For the text-containing cell, return its midpoint in (x, y) coordinate format. 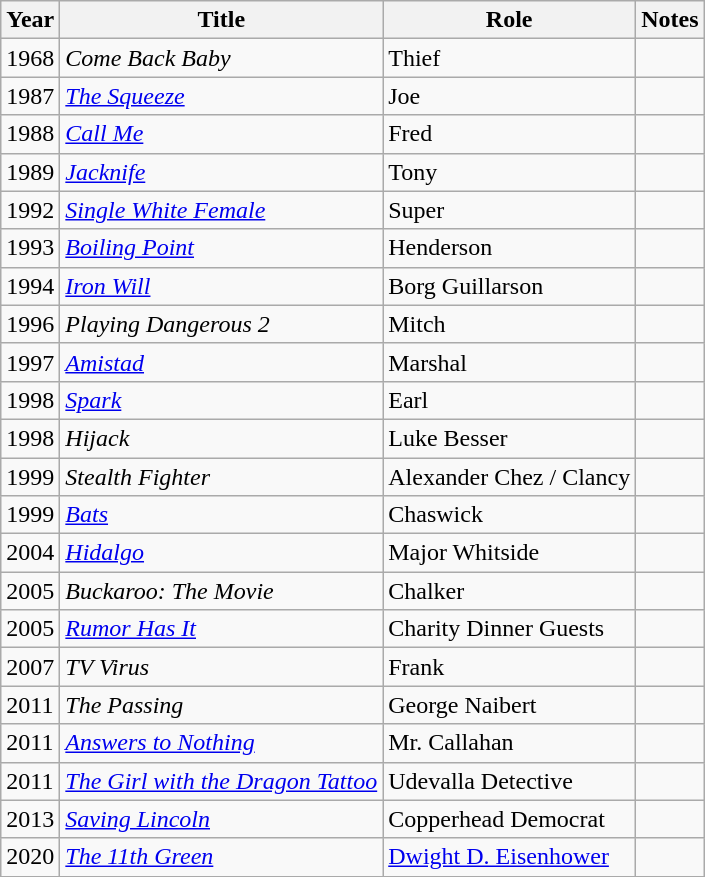
Copperhead Democrat (510, 819)
Jacknife (222, 172)
1968 (30, 58)
Borg Guillarson (510, 286)
Earl (510, 400)
Playing Dangerous 2 (222, 324)
Udevalla Detective (510, 781)
1994 (30, 286)
Come Back Baby (222, 58)
1996 (30, 324)
The 11th Green (222, 857)
Boiling Point (222, 248)
Fred (510, 134)
Charity Dinner Guests (510, 629)
Single White Female (222, 210)
Rumor Has It (222, 629)
Tony (510, 172)
Chaswick (510, 515)
Chalker (510, 591)
Spark (222, 400)
Title (222, 20)
Mitch (510, 324)
Hijack (222, 438)
Year (30, 20)
Henderson (510, 248)
2007 (30, 667)
Dwight D. Eisenhower (510, 857)
Call Me (222, 134)
George Naibert (510, 705)
Joe (510, 96)
Marshal (510, 362)
Super (510, 210)
Thief (510, 58)
1997 (30, 362)
Bats (222, 515)
2004 (30, 553)
The Passing (222, 705)
2020 (30, 857)
Mr. Callahan (510, 743)
Frank (510, 667)
Hidalgo (222, 553)
The Girl with the Dragon Tattoo (222, 781)
Role (510, 20)
TV Virus (222, 667)
1989 (30, 172)
Luke Besser (510, 438)
Stealth Fighter (222, 477)
1993 (30, 248)
Buckaroo: The Movie (222, 591)
1987 (30, 96)
Alexander Chez / Clancy (510, 477)
Major Whitside (510, 553)
Amistad (222, 362)
Iron Will (222, 286)
Notes (670, 20)
Saving Lincoln (222, 819)
The Squeeze (222, 96)
1992 (30, 210)
1988 (30, 134)
Answers to Nothing (222, 743)
2013 (30, 819)
